Return (X, Y) of the center of cell containing provided text 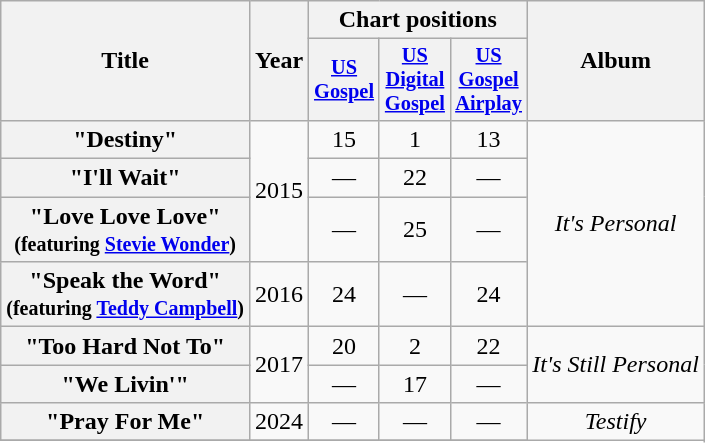
2024 (280, 422)
Title (126, 61)
2016 (280, 294)
20 (344, 346)
"Pray For Me" (126, 422)
"We Livin'" (126, 384)
"Too Hard Not To" (126, 346)
US Digital Gospel (414, 80)
17 (414, 384)
It's Personal (616, 223)
"I'll Wait" (126, 178)
15 (344, 139)
1 (414, 139)
Chart positions (418, 20)
US Gospel (344, 80)
"Love Love Love" (featuring Stevie Wonder) (126, 230)
2015 (280, 190)
2 (414, 346)
13 (488, 139)
25 (414, 230)
2017 (280, 365)
"Destiny" (126, 139)
Album (616, 61)
It's Still Personal (616, 365)
"Speak the Word" (featuring Teddy Campbell) (126, 294)
Year (280, 61)
US Gospel Airplay (488, 80)
Testify (616, 422)
